Identify which cell holds the provided text, then report its [X, Y] central coordinate. 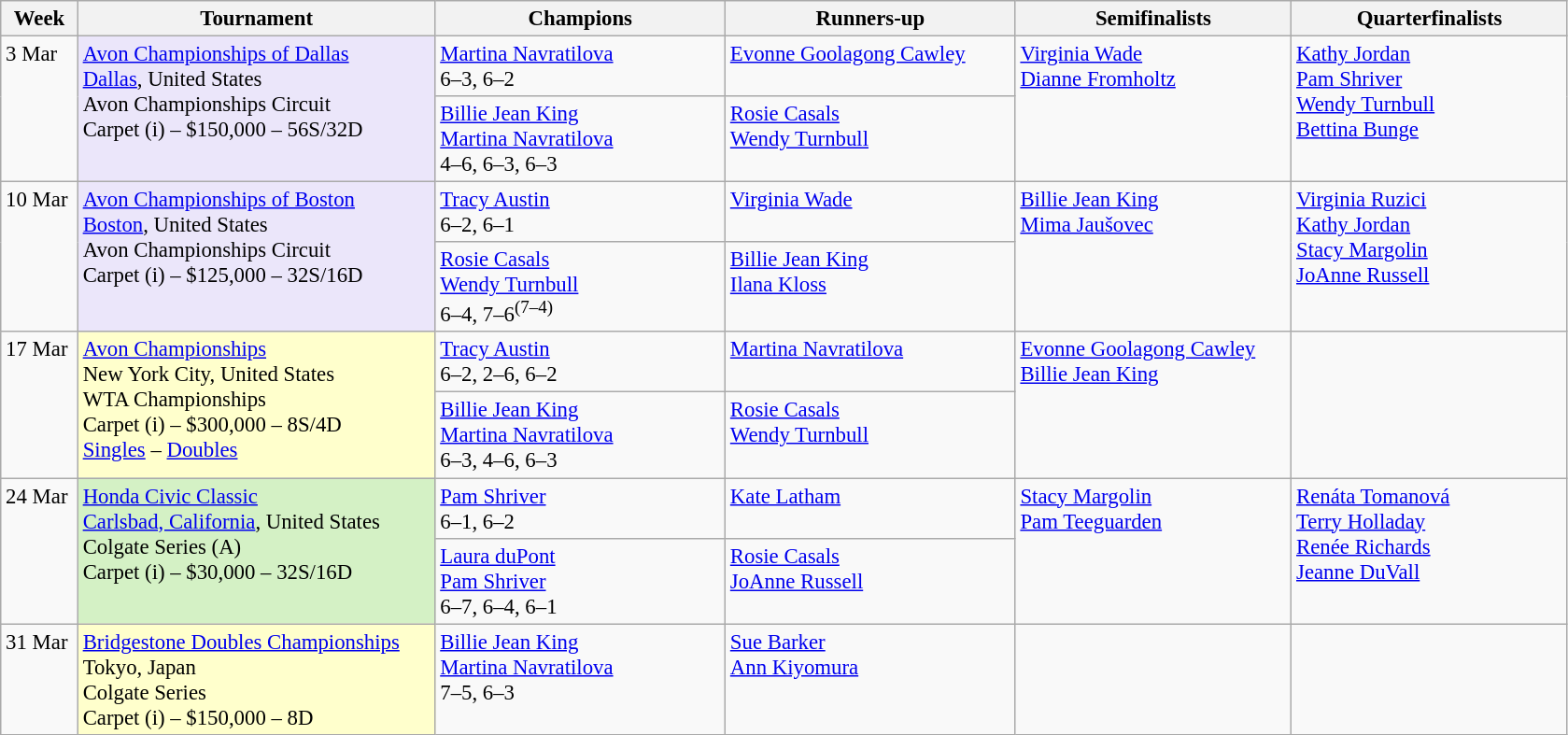
Tracy Austin 6–2, 2–6, 6–2 [581, 362]
Laura duPont Pam Shriver 6–7, 6–4, 6–1 [581, 581]
Champions [581, 19]
Martina Navratilova6–3, 6–2 [581, 67]
Avon Championships of Dallas Dallas, United StatesAvon Championships CircuitCarpet (i) – $150,000 – 56S/32D [256, 109]
Honda Civic Classic Carlsbad, California, United StatesColgate Series (A)Carpet (i) – $30,000 – 32S/16D [256, 551]
Runners-up [870, 19]
Martina Navratilova [870, 362]
Pam Shriver6–1, 6–2 [581, 508]
Semifinalists [1153, 19]
Billie Jean King Mima Jaušovec [1153, 258]
Stacy Margolin Pam Teeguarden [1153, 551]
Renáta Tomanová Terry Holladay Renée Richards Jeanne DuVall [1430, 551]
Virginia Wade Dianne Fromholtz [1153, 109]
Sue Barker Ann Kiyomura [870, 680]
Tournament [256, 19]
Virginia Wade [870, 213]
Bridgestone Doubles Championships Tokyo, JapanColgate SeriesCarpet (i) – $150,000 – 8D [256, 680]
17 Mar [39, 405]
31 Mar [39, 680]
Week [39, 19]
Rosie Casals JoAnne Russell [870, 581]
3 Mar [39, 109]
Rosie Casals Wendy Turnbull 6–4, 7–6(7–4) [581, 287]
Avon Championships of Boston Boston, United StatesAvon Championships CircuitCarpet (i) – $125,000 – 32S/16D [256, 258]
Evonne Goolagong Cawley Billie Jean King [1153, 405]
Tracy Austin6–2, 6–1 [581, 213]
Kate Latham [870, 508]
Billie Jean King Martina Navratilova 4–6, 6–3, 6–3 [581, 139]
Virginia Ruzici Kathy Jordan Stacy Margolin JoAnne Russell [1430, 258]
Avon Championships New York City, United StatesWTA ChampionshipsCarpet (i) – $300,000 – 8S/4D Singles – Doubles [256, 405]
10 Mar [39, 258]
Billie Jean King Ilana Kloss [870, 287]
24 Mar [39, 551]
Quarterfinalists [1430, 19]
Evonne Goolagong Cawley [870, 67]
Billie Jean King Martina Navratilova 7–5, 6–3 [581, 680]
Kathy Jordan Pam Shriver Wendy Turnbull Bettina Bunge [1430, 109]
Billie Jean King Martina Navratilova 6–3, 4–6, 6–3 [581, 435]
